For the text-containing cell, return its midpoint in (X, Y) coordinate format. 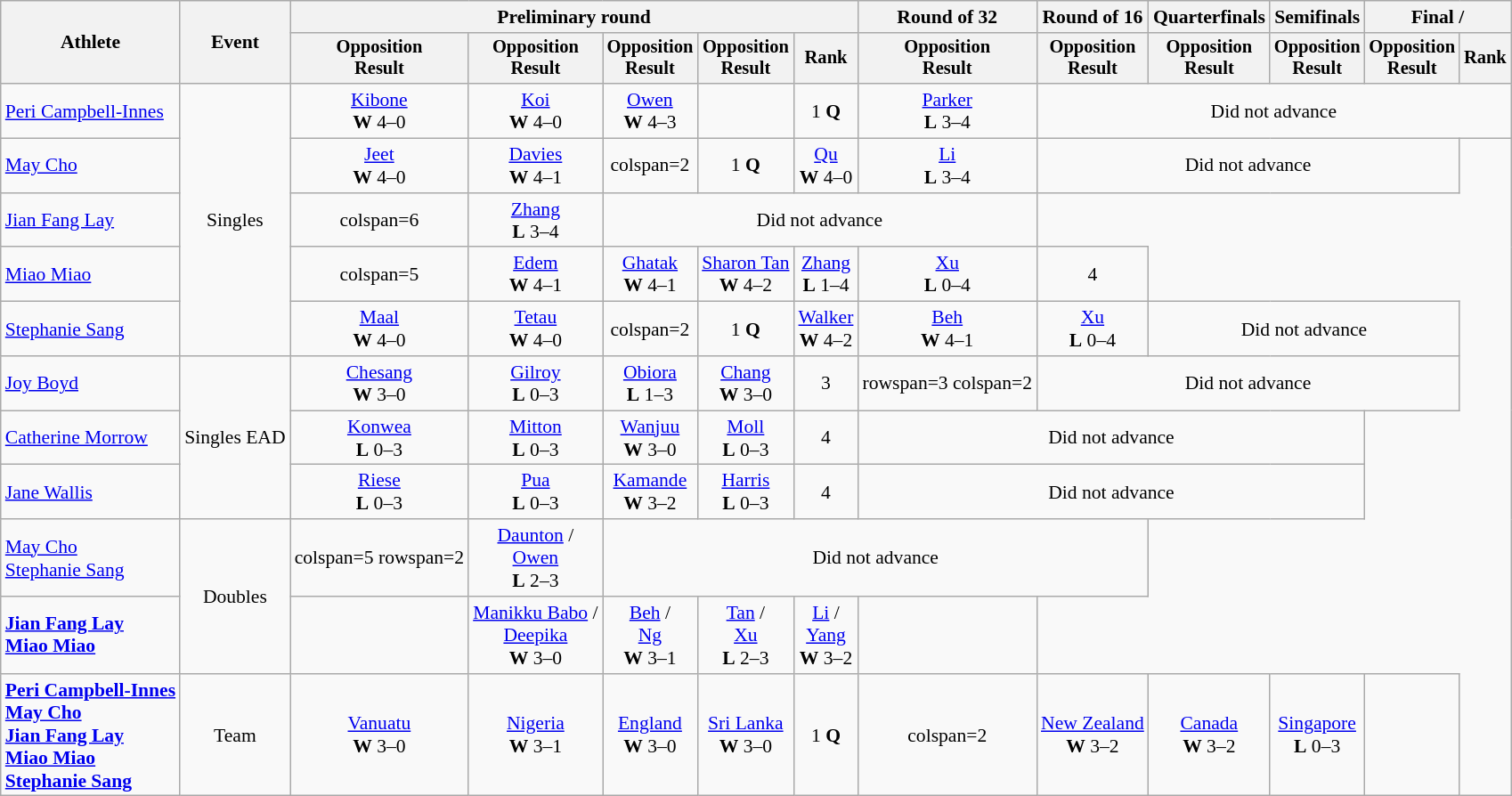
Doubles (235, 597)
Davies W 4–1 (535, 166)
Quarterfinals (1209, 17)
Koi W 4–0 (535, 110)
Gilroy L 0–3 (535, 383)
Catherine Morrow (91, 438)
Obiora L 1–3 (650, 383)
Round of 32 (947, 17)
Event (235, 43)
Kibone W 4–0 (379, 110)
Li / Yang W 3–2 (826, 636)
May Cho (91, 166)
rowspan=3 colspan=2 (947, 383)
Jeet W 4–0 (379, 166)
Jian Fang Lay (91, 221)
Jane Wallis (91, 491)
Owen W 4–3 (650, 110)
Sharon Tan W 4–2 (745, 274)
Wanjuu W 3–0 (650, 438)
Jian Fang Lay Miao Miao (91, 636)
Miao Miao (91, 274)
3 (826, 383)
Singles (235, 220)
Manikku Babo /Deepika W 3–0 (535, 636)
colspan=5 (379, 274)
Chang W 3–0 (745, 383)
Tan / Xu L 2–3 (745, 636)
Harris L 0–3 (745, 491)
Final / (1437, 17)
Moll L 0–3 (745, 438)
Maal W 4–0 (379, 329)
Konwea L 0–3 (379, 438)
Athlete (91, 43)
Chesang W 3–0 (379, 383)
Parker L 3–4 (947, 110)
Singles EAD (235, 438)
Preliminary round (574, 17)
Stephanie Sang (91, 329)
Mitton L 0–3 (535, 438)
Beh / Ng W 3–1 (650, 636)
Semifinals (1318, 17)
Peri Campbell-Innes (91, 110)
colspan=5 rowspan=2 (379, 557)
colspan=6 (379, 221)
Beh W 4–1 (947, 329)
Zhang L 1–4 (826, 274)
Edem W 4–1 (535, 274)
Li L 3–4 (947, 166)
Zhang L 3–4 (535, 221)
Tetau W 4–0 (535, 329)
Ghatak W 4–1 (650, 274)
Kamande W 3–2 (650, 491)
Daunton / Owen L 2–3 (535, 557)
Qu W 4–0 (826, 166)
Joy Boyd (91, 383)
Riese L 0–3 (379, 491)
May Cho Stephanie Sang (91, 557)
Round of 16 (1093, 17)
Walker W 4–2 (826, 329)
Pua L 0–3 (535, 491)
